Locate the cell with the specified text and output its (X, Y) center coordinate. 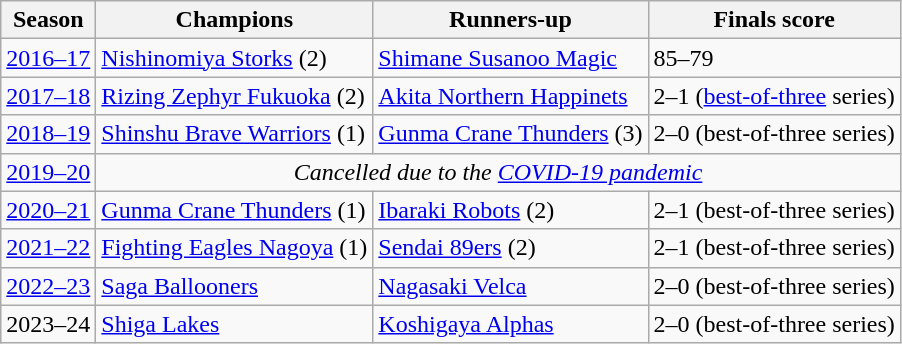
Finals score (774, 20)
Akita Northern Happinets (510, 96)
2016–17 (48, 58)
Rizing Zephyr Fukuoka (2) (234, 96)
Gunma Crane Thunders (3) (510, 134)
2018–19 (48, 134)
Gunma Crane Thunders (1) (234, 210)
2021–22 (48, 248)
Sendai 89ers (2) (510, 248)
Koshigaya Alphas (510, 324)
Ibaraki Robots (2) (510, 210)
Shiga Lakes (234, 324)
Shimane Susanoo Magic (510, 58)
Fighting Eagles Nagoya (1) (234, 248)
2023–24 (48, 324)
Shinshu Brave Warriors (1) (234, 134)
2022–23 (48, 286)
Champions (234, 20)
2019–20 (48, 172)
85–79 (774, 58)
Nagasaki Velca (510, 286)
Season (48, 20)
2020–21 (48, 210)
Nishinomiya Storks (2) (234, 58)
Cancelled due to the COVID-19 pandemic (498, 172)
Saga Ballooners (234, 286)
2017–18 (48, 96)
Runners-up (510, 20)
